Find where the given text appears and provide that cell's center as (X, Y) coordinate. 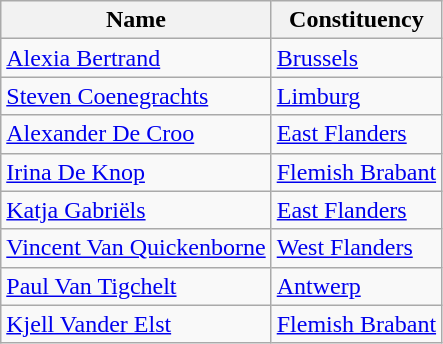
Brussels (356, 58)
Antwerp (356, 286)
Paul Van Tigchelt (136, 286)
Steven Coenegrachts (136, 96)
Limburg (356, 96)
Vincent Van Quickenborne (136, 248)
Alexander De Croo (136, 134)
Name (136, 20)
Alexia Bertrand (136, 58)
Irina De Knop (136, 172)
West Flanders (356, 248)
Constituency (356, 20)
Kjell Vander Elst (136, 324)
Katja Gabriëls (136, 210)
